Pinpoint the cell where the given text exists, returning its [X, Y] midpoint coordinate. 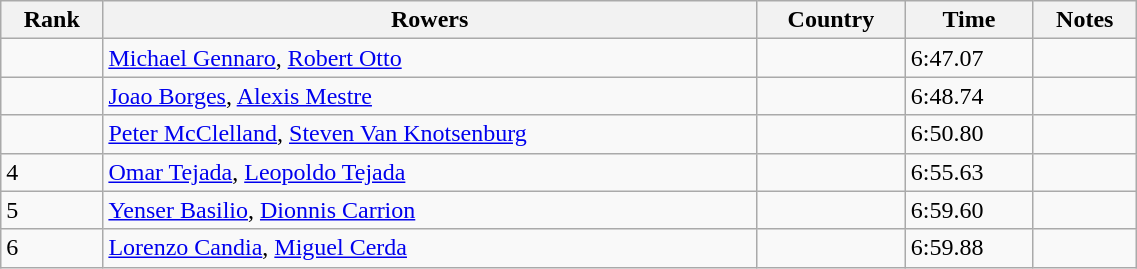
Yenser Basilio, Dionnis Carrion [430, 210]
6:59.88 [968, 248]
Notes [1085, 20]
Country [832, 20]
6 [52, 248]
Rowers [430, 20]
Rank [52, 20]
Omar Tejada, Leopoldo Tejada [430, 172]
Joao Borges, Alexis Mestre [430, 96]
6:55.63 [968, 172]
Michael Gennaro, Robert Otto [430, 58]
Peter McClelland, Steven Van Knotsenburg [430, 134]
6:48.74 [968, 96]
6:59.60 [968, 210]
Time [968, 20]
5 [52, 210]
6:50.80 [968, 134]
Lorenzo Candia, Miguel Cerda [430, 248]
4 [52, 172]
6:47.07 [968, 58]
